Capture the cell that displays the provided text and extract its (x, y) central coordinate. 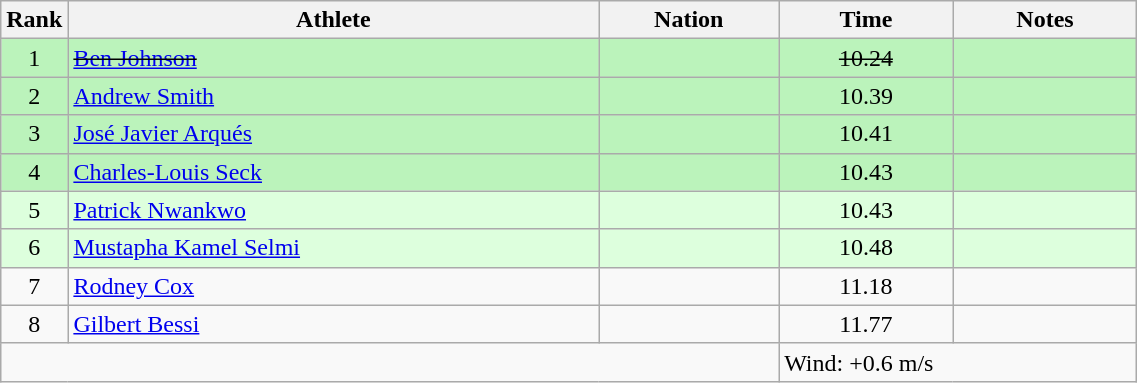
Andrew Smith (334, 96)
José Javier Arqués (334, 134)
Rodney Cox (334, 286)
Ben Johnson (334, 58)
7 (34, 286)
Patrick Nwankwo (334, 210)
Wind: +0.6 m/s (958, 362)
8 (34, 324)
Nation (689, 20)
10.48 (866, 248)
Charles-Louis Seck (334, 172)
Time (866, 20)
10.41 (866, 134)
Gilbert Bessi (334, 324)
10.39 (866, 96)
6 (34, 248)
1 (34, 58)
Athlete (334, 20)
Notes (1045, 20)
11.18 (866, 286)
5 (34, 210)
2 (34, 96)
11.77 (866, 324)
Mustapha Kamel Selmi (334, 248)
Rank (34, 20)
3 (34, 134)
4 (34, 172)
10.24 (866, 58)
